Pinpoint the cell where the given text exists, returning its (X, Y) midpoint coordinate. 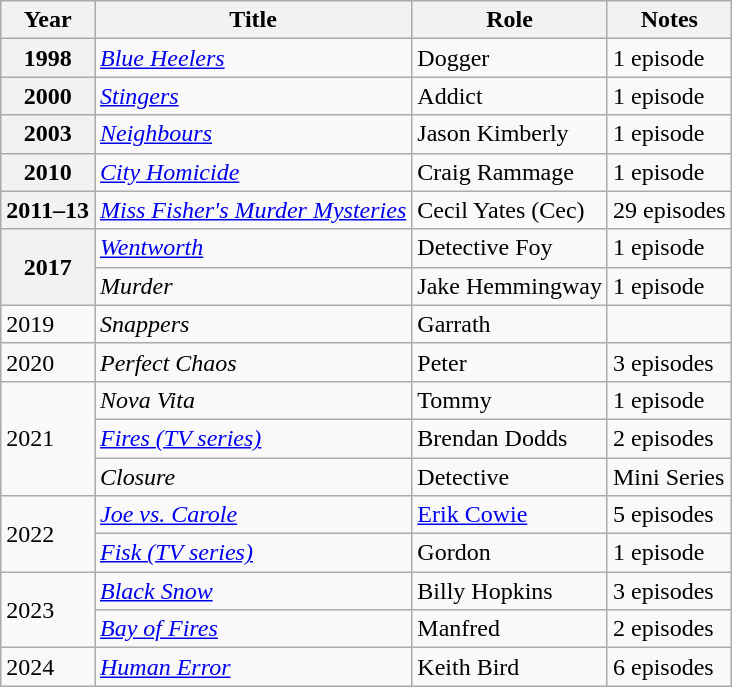
City Homicide (252, 172)
Murder (252, 286)
Joe vs. Carole (252, 515)
Bay of Fires (252, 629)
Tommy (510, 400)
Mini Series (669, 477)
Miss Fisher's Murder Mysteries (252, 210)
Brendan Dodds (510, 438)
2021 (48, 438)
Black Snow (252, 591)
Role (510, 20)
Closure (252, 477)
Keith Bird (510, 667)
2022 (48, 534)
Cecil Yates (Cec) (510, 210)
Fisk (TV series) (252, 553)
1998 (48, 58)
5 episodes (669, 515)
Notes (669, 20)
Jason Kimberly (510, 134)
Blue Heelers (252, 58)
Perfect Chaos (252, 362)
Detective Foy (510, 248)
Neighbours (252, 134)
2003 (48, 134)
Year (48, 20)
Craig Rammage (510, 172)
Erik Cowie (510, 515)
2000 (48, 96)
Fires (TV series) (252, 438)
Jake Hemmingway (510, 286)
Title (252, 20)
Gordon (510, 553)
Billy Hopkins (510, 591)
Wentworth (252, 248)
6 episodes (669, 667)
Stingers (252, 96)
Human Error (252, 667)
2020 (48, 362)
Snappers (252, 324)
2017 (48, 267)
2011–13 (48, 210)
Addict (510, 96)
Dogger (510, 58)
Detective (510, 477)
2010 (48, 172)
Manfred (510, 629)
2019 (48, 324)
Garrath (510, 324)
2023 (48, 610)
Nova Vita (252, 400)
2024 (48, 667)
29 episodes (669, 210)
Peter (510, 362)
